Detect which cell encompasses the target text, then output its [X, Y] center coordinate. 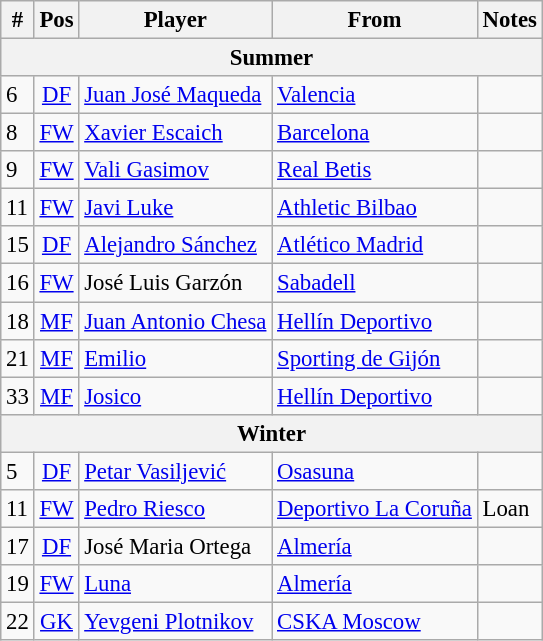
Juan José Maqueda [176, 95]
Valencia [374, 95]
21 [18, 358]
19 [18, 584]
18 [18, 321]
9 [18, 170]
Atlético Madrid [374, 245]
6 [18, 95]
16 [18, 283]
From [374, 20]
Winter [272, 433]
Luna [176, 584]
Deportivo La Coruña [374, 509]
Real Betis [374, 170]
Petar Vasiljević [176, 471]
José Luis Garzón [176, 283]
15 [18, 245]
5 [18, 471]
22 [18, 621]
GK [56, 621]
33 [18, 396]
Josico [176, 396]
José Maria Ortega [176, 546]
Player [176, 20]
Yevgeni Plotnikov [176, 621]
Emilio [176, 358]
Athletic Bilbao [374, 208]
8 [18, 133]
Pos [56, 20]
Sporting de Gijón [374, 358]
# [18, 20]
Barcelona [374, 133]
Summer [272, 58]
Sabadell [374, 283]
Notes [510, 20]
Osasuna [374, 471]
Xavier Escaich [176, 133]
CSKA Moscow [374, 621]
Javi Luke [176, 208]
Pedro Riesco [176, 509]
Vali Gasimov [176, 170]
Loan [510, 509]
Juan Antonio Chesa [176, 321]
Alejandro Sánchez [176, 245]
17 [18, 546]
